Output the [X, Y] coordinate of the center of the cell containing the given text.  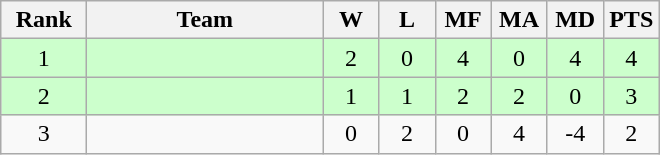
-4 [575, 134]
MA [519, 20]
MF [463, 20]
L [407, 20]
PTS [631, 20]
W [351, 20]
Rank [44, 20]
MD [575, 20]
Team [205, 20]
